Search for the cell housing the specified text and yield its (x, y) center coordinate. 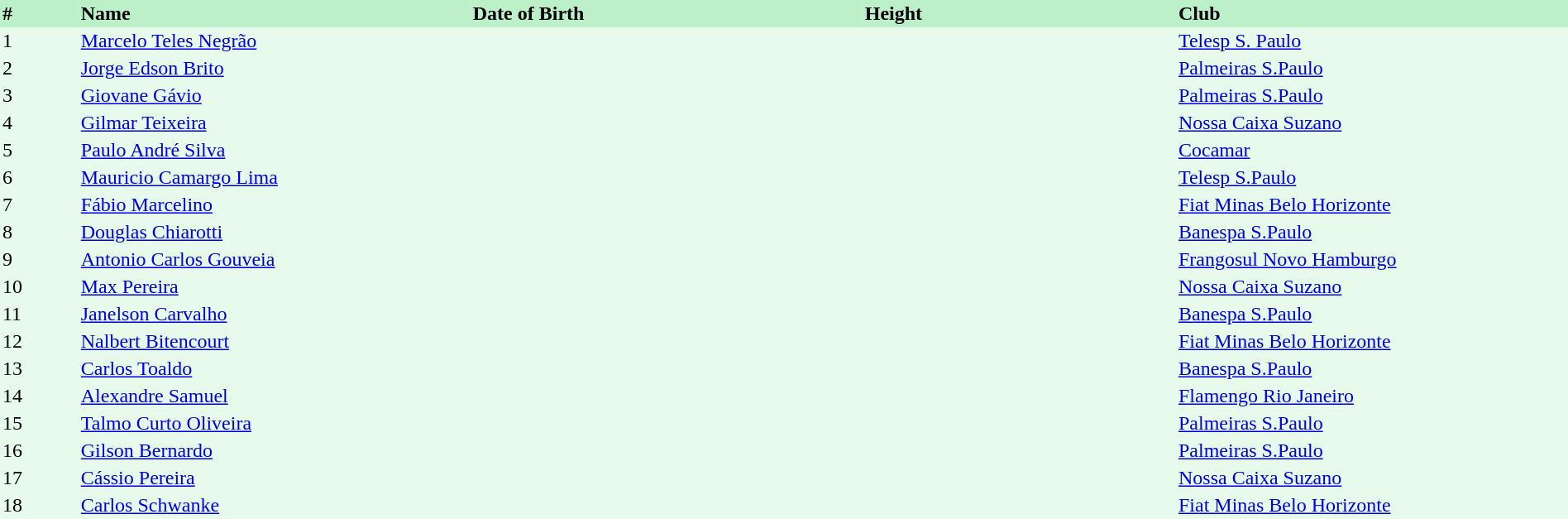
Alexandre Samuel (275, 396)
Club (1372, 13)
Carlos Toaldo (275, 369)
6 (40, 177)
14 (40, 396)
18 (40, 505)
Name (275, 13)
Flamengo Rio Janeiro (1372, 396)
7 (40, 205)
5 (40, 151)
Paulo André Silva (275, 151)
Max Pereira (275, 286)
Antonio Carlos Gouveia (275, 260)
Carlos Schwanke (275, 505)
Gilson Bernardo (275, 450)
13 (40, 369)
1 (40, 41)
Date of Birth (667, 13)
Telesp S. Paulo (1372, 41)
Fábio Marcelino (275, 205)
Nalbert Bitencourt (275, 341)
2 (40, 68)
11 (40, 315)
Janelson Carvalho (275, 315)
Height (1019, 13)
Cássio Pereira (275, 478)
Mauricio Camargo Lima (275, 177)
Talmo Curto Oliveira (275, 424)
16 (40, 450)
Cocamar (1372, 151)
Jorge Edson Brito (275, 68)
3 (40, 96)
10 (40, 286)
Frangosul Novo Hamburgo (1372, 260)
9 (40, 260)
Telesp S.Paulo (1372, 177)
17 (40, 478)
15 (40, 424)
Giovane Gávio (275, 96)
8 (40, 232)
Douglas Chiarotti (275, 232)
Gilmar Teixeira (275, 123)
4 (40, 123)
# (40, 13)
Marcelo Teles Negrão (275, 41)
12 (40, 341)
